Detect which cell encompasses the target text, then output its (x, y) center coordinate. 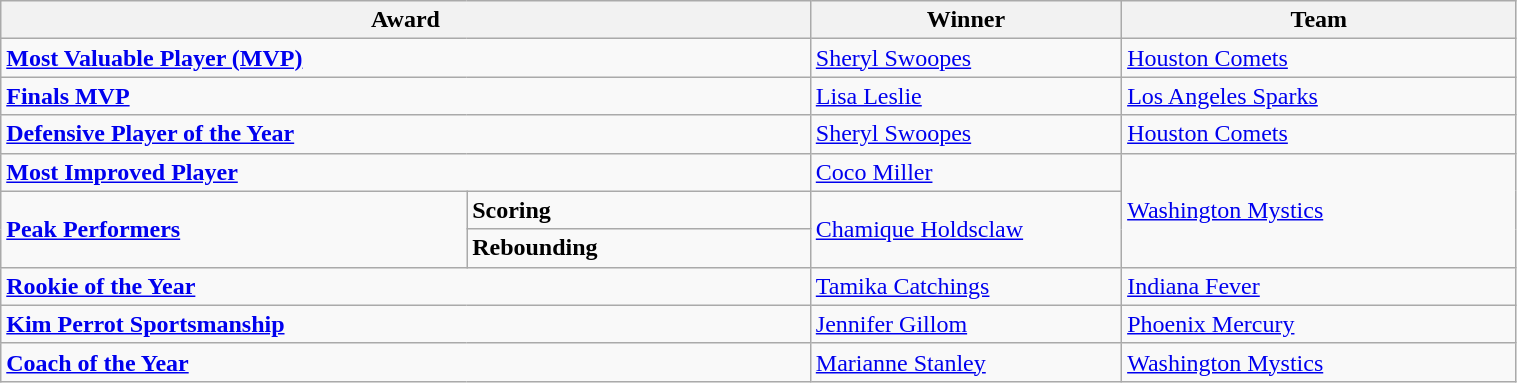
Kim Perrot Sportsmanship (406, 324)
Defensive Player of the Year (406, 134)
Peak Performers (234, 229)
Lisa Leslie (966, 96)
Coach of the Year (406, 362)
Tamika Catchings (966, 286)
Rebounding (639, 248)
Team (1319, 20)
Most Improved Player (406, 172)
Award (406, 20)
Marianne Stanley (966, 362)
Phoenix Mercury (1319, 324)
Winner (966, 20)
Jennifer Gillom (966, 324)
Rookie of the Year (406, 286)
Most Valuable Player (MVP) (406, 58)
Coco Miller (966, 172)
Chamique Holdsclaw (966, 229)
Los Angeles Sparks (1319, 96)
Finals MVP (406, 96)
Scoring (639, 210)
Indiana Fever (1319, 286)
